Return the (x, y) coordinate for the center point of the cell that contains the specified text.  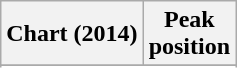
Chart (2014) (72, 34)
Peakposition (189, 34)
